Pinpoint the cell where the given text exists, returning its [x, y] midpoint coordinate. 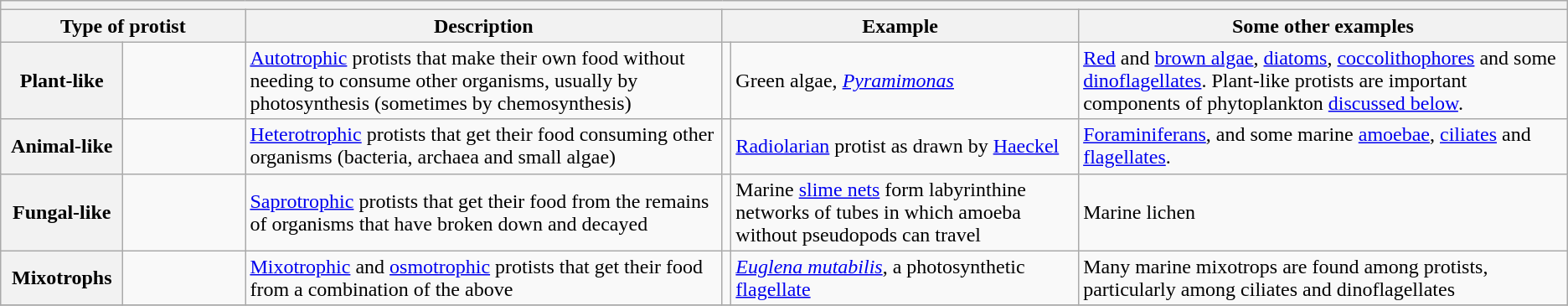
Radiolarian protist as drawn by Haeckel [905, 146]
Description [484, 26]
Marine lichen [1323, 212]
Some other examples [1323, 26]
Heterotrophic protists that get their food consuming other organisms (bacteria, archaea and small algae) [484, 146]
Type of protist [123, 26]
Fungal-like [62, 212]
Euglena mutabilis, a photosynthetic flagellate [905, 278]
Autotrophic protists that make their own food without needing to consume other organisms, usually by photosynthesis (sometimes by chemosynthesis) [484, 80]
Saprotrophic protists that get their food from the remains of organisms that have broken down and decayed [484, 212]
Mixotrophic and osmotrophic protists that get their food from a combination of the above [484, 278]
Many marine mixotrops are found among protists, particularly among ciliates and dinoflagellates [1323, 278]
Plant-like [62, 80]
Foraminiferans, and some marine amoebae, ciliates and flagellates. [1323, 146]
Mixotrophs [62, 278]
Green algae, Pyramimonas [905, 80]
Animal-like [62, 146]
Example [900, 26]
Marine slime nets form labyrinthine networks of tubes in which amoeba without pseudopods can travel [905, 212]
